Locate the cell with the specified text and output its (x, y) center coordinate. 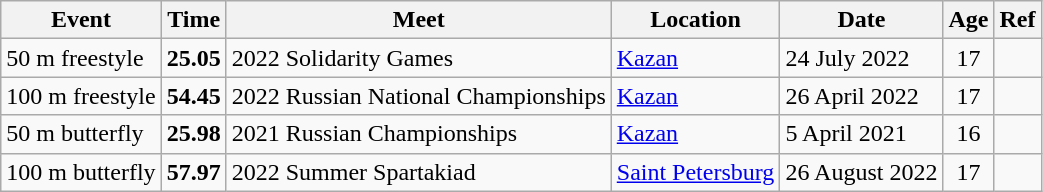
Age (968, 20)
26 August 2022 (862, 172)
100 m freestyle (81, 96)
25.05 (194, 58)
54.45 (194, 96)
2022 Summer Spartakiad (418, 172)
Time (194, 20)
16 (968, 134)
Ref (1018, 20)
100 m butterfly (81, 172)
57.97 (194, 172)
2022 Russian National Championships (418, 96)
24 July 2022 (862, 58)
50 m freestyle (81, 58)
Saint Petersburg (696, 172)
26 April 2022 (862, 96)
5 April 2021 (862, 134)
Location (696, 20)
Event (81, 20)
2022 Solidarity Games (418, 58)
Meet (418, 20)
Date (862, 20)
50 m butterfly (81, 134)
2021 Russian Championships (418, 134)
25.98 (194, 134)
